Return the [x, y] coordinate for the center point of the cell that contains the specified text.  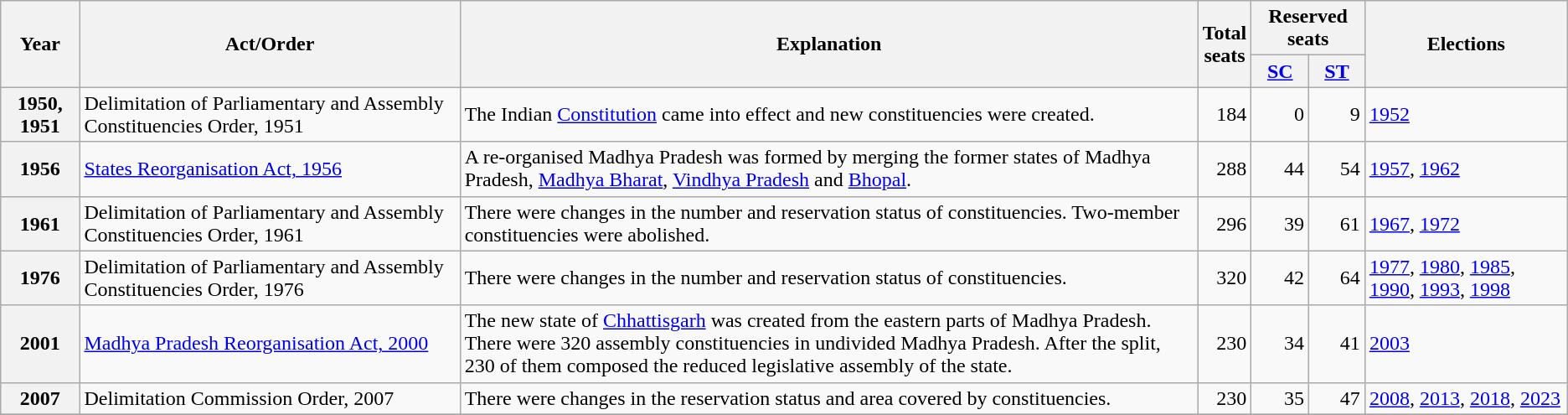
1967, 1972 [1466, 223]
There were changes in the reservation status and area covered by constituencies. [829, 398]
ST [1337, 71]
Delimitation of Parliamentary and Assembly Constituencies Order, 1976 [270, 278]
Totalseats [1225, 44]
296 [1225, 223]
1957, 1962 [1466, 169]
47 [1337, 398]
Explanation [829, 44]
61 [1337, 223]
The Indian Constitution came into effect and new constituencies were created. [829, 114]
2003 [1466, 344]
1977, 1980, 1985, 1990, 1993, 1998 [1466, 278]
2007 [40, 398]
35 [1280, 398]
Year [40, 44]
44 [1280, 169]
States Reorganisation Act, 1956 [270, 169]
2001 [40, 344]
39 [1280, 223]
184 [1225, 114]
Madhya Pradesh Reorganisation Act, 2000 [270, 344]
1952 [1466, 114]
SC [1280, 71]
1956 [40, 169]
Delimitation of Parliamentary and Assembly Constituencies Order, 1951 [270, 114]
41 [1337, 344]
9 [1337, 114]
54 [1337, 169]
There were changes in the number and reservation status of constituencies. [829, 278]
Delimitation of Parliamentary and Assembly Constituencies Order, 1961 [270, 223]
Delimitation Commission Order, 2007 [270, 398]
There were changes in the number and reservation status of constituencies. Two-member constituencies were abolished. [829, 223]
0 [1280, 114]
42 [1280, 278]
Elections [1466, 44]
1950, 1951 [40, 114]
34 [1280, 344]
Reserved seats [1308, 29]
1961 [40, 223]
320 [1225, 278]
A re-organised Madhya Pradesh was formed by merging the former states of Madhya Pradesh, Madhya Bharat, Vindhya Pradesh and Bhopal. [829, 169]
Act/Order [270, 44]
288 [1225, 169]
1976 [40, 278]
2008, 2013, 2018, 2023 [1466, 398]
64 [1337, 278]
